For the text-containing cell, return its midpoint in (X, Y) coordinate format. 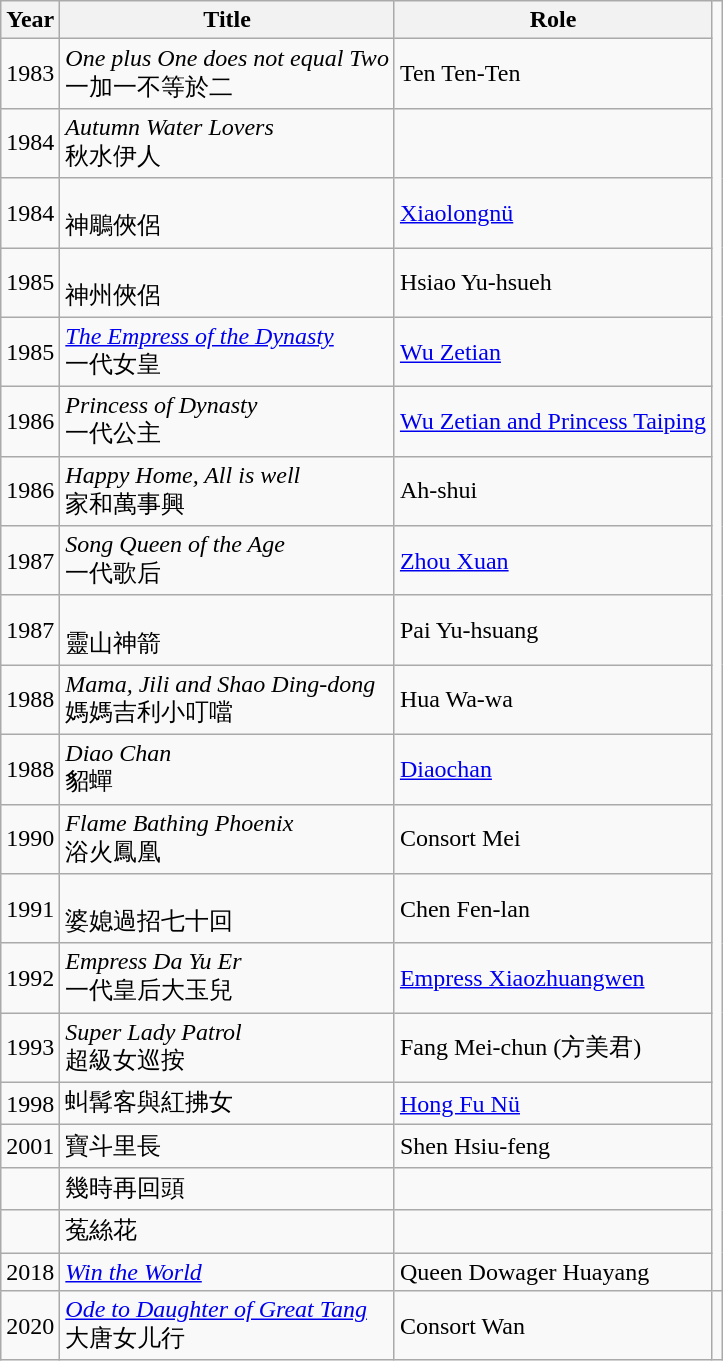
2018 (30, 1271)
Hsiao Yu-hsueh (552, 283)
Title (228, 20)
Princess of Dynasty一代公主 (228, 422)
Super Lady Patrol超級女巡按 (228, 1048)
神鵰俠侶 (228, 213)
虯髯客與紅拂女 (228, 1104)
Ten Ten-Ten (552, 74)
2020 (30, 1326)
2001 (30, 1146)
1998 (30, 1104)
1993 (30, 1048)
Diaochan (552, 769)
Happy Home, All is well家和萬事興 (228, 491)
Wu Zetian (552, 352)
1990 (30, 839)
菟絲花 (228, 1232)
Win the World (228, 1271)
Diao Chan貂蟬 (228, 769)
The Empress of the Dynasty一代女皇 (228, 352)
靈山神箭 (228, 630)
婆媳過招七十回 (228, 909)
Empress Da Yu Er一代皇后大玉兒 (228, 978)
Xiaolongnü (552, 213)
Wu Zetian and Princess Taiping (552, 422)
1991 (30, 909)
Pai Yu-hsuang (552, 630)
Autumn Water Lovers秋水伊人 (228, 143)
Hong Fu Nü (552, 1104)
One plus One does not equal Two一加一不等於二 (228, 74)
1983 (30, 74)
Zhou Xuan (552, 561)
Ah-shui (552, 491)
Shen Hsiu-feng (552, 1146)
Year (30, 20)
Empress Xiaozhuangwen (552, 978)
Chen Fen-lan (552, 909)
Consort Wan (552, 1326)
神州俠侶 (228, 283)
Role (552, 20)
Consort Mei (552, 839)
Song Queen of the Age一代歌后 (228, 561)
Mama, Jili and Shao Ding-dong媽媽吉利小叮噹 (228, 700)
寶斗里長 (228, 1146)
Queen Dowager Huayang (552, 1271)
Fang Mei-chun (方美君) (552, 1048)
Ode to Daughter of Great Tang 大唐女儿行 (228, 1326)
幾時再回頭 (228, 1188)
Flame Bathing Phoenix浴火鳳凰 (228, 839)
Hua Wa-wa (552, 700)
1992 (30, 978)
